Capture the cell that displays the provided text and extract its [x, y] central coordinate. 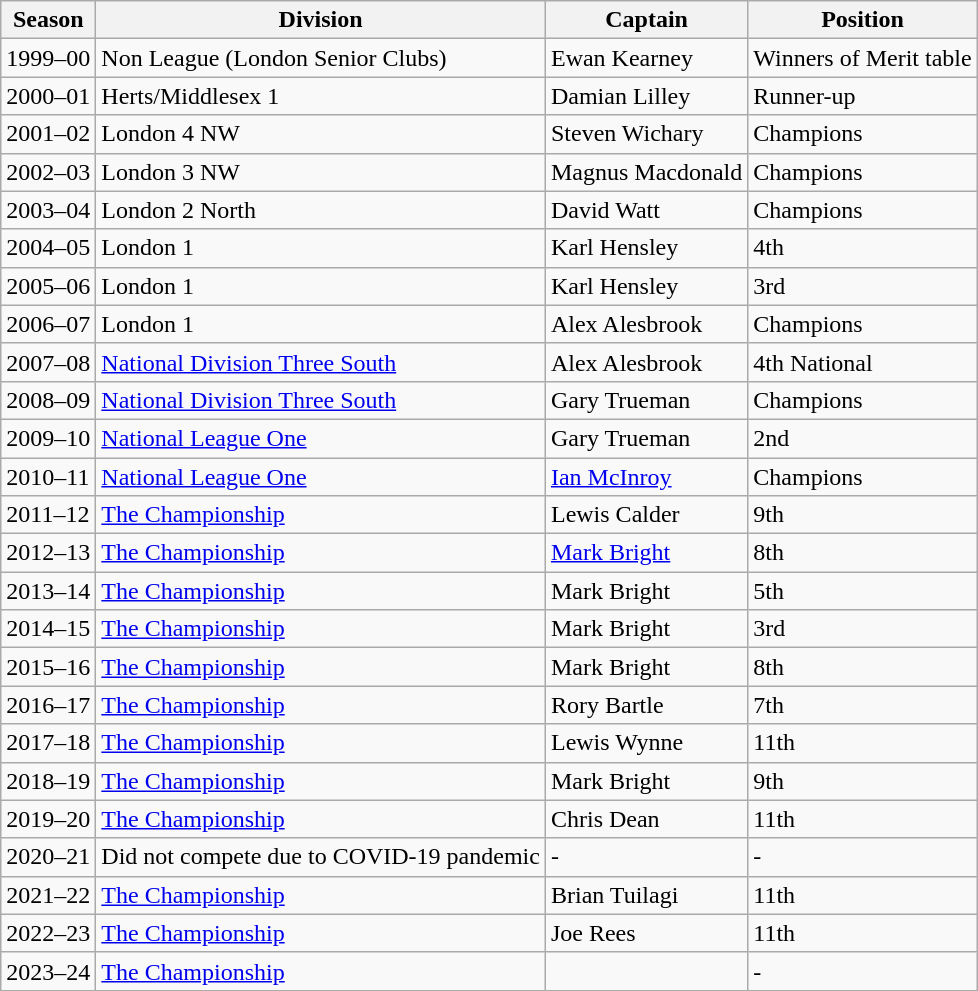
Damian Lilley [646, 96]
Brian Tuilagi [646, 895]
Ian McInroy [646, 477]
2012–13 [48, 553]
Joe Rees [646, 933]
2015–16 [48, 667]
2020–21 [48, 857]
Chris Dean [646, 819]
2016–17 [48, 705]
2019–20 [48, 819]
Position [862, 20]
Winners of Merit table [862, 58]
2001–02 [48, 134]
Rory Bartle [646, 705]
2008–09 [48, 400]
Ewan Kearney [646, 58]
5th [862, 591]
Herts/Middlesex 1 [321, 96]
2021–22 [48, 895]
2004–05 [48, 248]
David Watt [646, 210]
Magnus Macdonald [646, 172]
4th National [862, 362]
2010–11 [48, 477]
2006–07 [48, 324]
Lewis Calder [646, 515]
Did not compete due to COVID-19 pandemic [321, 857]
Steven Wichary [646, 134]
7th [862, 705]
London 4 NW [321, 134]
2022–23 [48, 933]
2011–12 [48, 515]
2000–01 [48, 96]
Captain [646, 20]
London 2 North [321, 210]
4th [862, 248]
2014–15 [48, 629]
2007–08 [48, 362]
Division [321, 20]
Non League (London Senior Clubs) [321, 58]
2017–18 [48, 743]
2003–04 [48, 210]
2005–06 [48, 286]
2nd [862, 438]
2023–24 [48, 971]
2009–10 [48, 438]
London 3 NW [321, 172]
Season [48, 20]
2002–03 [48, 172]
2013–14 [48, 591]
Runner-up [862, 96]
1999–00 [48, 58]
Lewis Wynne [646, 743]
2018–19 [48, 781]
